Output the (X, Y) coordinate of the center of the cell containing the given text.  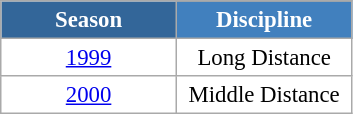
Discipline (264, 20)
Long Distance (264, 58)
1999 (89, 58)
Middle Distance (264, 95)
2000 (89, 95)
Season (89, 20)
